Provide the [X, Y] coordinate of the cell's center where the given text is located.  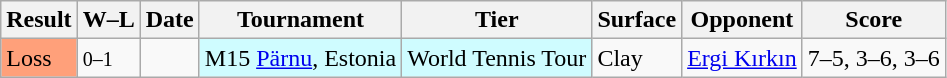
Tier [497, 20]
Opponent [742, 20]
0–1 [108, 58]
Result [39, 20]
Tournament [300, 20]
Date [170, 20]
World Tennis Tour [497, 58]
Ergi Kırkın [742, 58]
Loss [39, 58]
Score [874, 20]
M15 Pärnu, Estonia [300, 58]
Surface [637, 20]
7–5, 3–6, 3–6 [874, 58]
W–L [108, 20]
Clay [637, 58]
